Locate the cell with the specified text and output its (x, y) center coordinate. 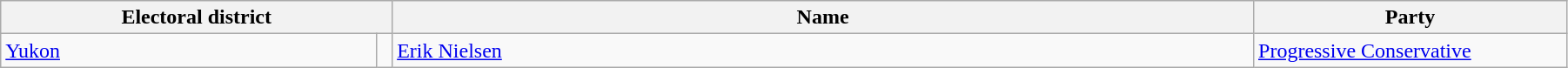
Name (823, 17)
Party (1411, 17)
Yukon (189, 51)
Erik Nielsen (823, 51)
Electoral district (197, 17)
Progressive Conservative (1411, 51)
